Extract the (x, y) coordinate from the center of the cell holding the provided text.  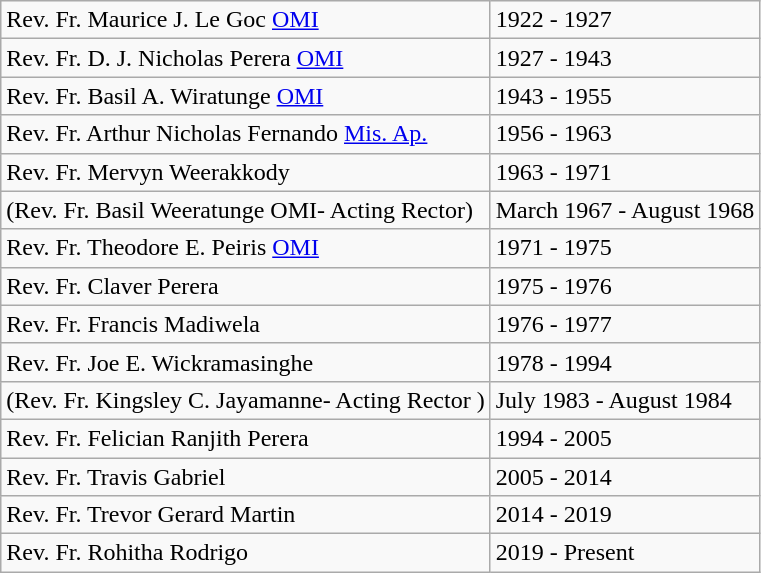
1956 - 1963 (625, 134)
1922 - 1927 (625, 20)
Rev. Fr. Basil A. Wiratunge OMI (246, 96)
(Rev. Fr. Basil Weeratunge OMI- Acting Rector) (246, 210)
1943 - 1955 (625, 96)
1927 - 1943 (625, 58)
1975 - 1976 (625, 286)
Rev. Fr. Felician Ranjith Perera (246, 438)
Rev. Fr. Francis Madiwela (246, 324)
Rev. Fr. D. J. Nicholas Perera OMI (246, 58)
Rev. Fr. Theodore E. Peiris OMI (246, 248)
Rev. Fr. Travis Gabriel (246, 477)
1976 - 1977 (625, 324)
Rev. Fr. Trevor Gerard Martin (246, 515)
Rev. Fr. Rohitha Rodrigo (246, 553)
Rev. Fr. Claver Perera (246, 286)
Rev. Fr. Arthur Nicholas Fernando Mis. Ap. (246, 134)
Rev. Fr. Maurice J. Le Goc OMI (246, 20)
1994 - 2005 (625, 438)
2014 - 2019 (625, 515)
1971 - 1975 (625, 248)
Rev. Fr. Joe E. Wickramasinghe (246, 362)
Rev. Fr. Mervyn Weerakkody (246, 172)
1978 - 1994 (625, 362)
1963 - 1971 (625, 172)
(Rev. Fr. Kingsley C. Jayamanne- Acting Rector ) (246, 400)
2019 - Present (625, 553)
March 1967 - August 1968 (625, 210)
2005 - 2014 (625, 477)
July 1983 - August 1984 (625, 400)
